Pinpoint the cell where the given text exists, returning its [X, Y] midpoint coordinate. 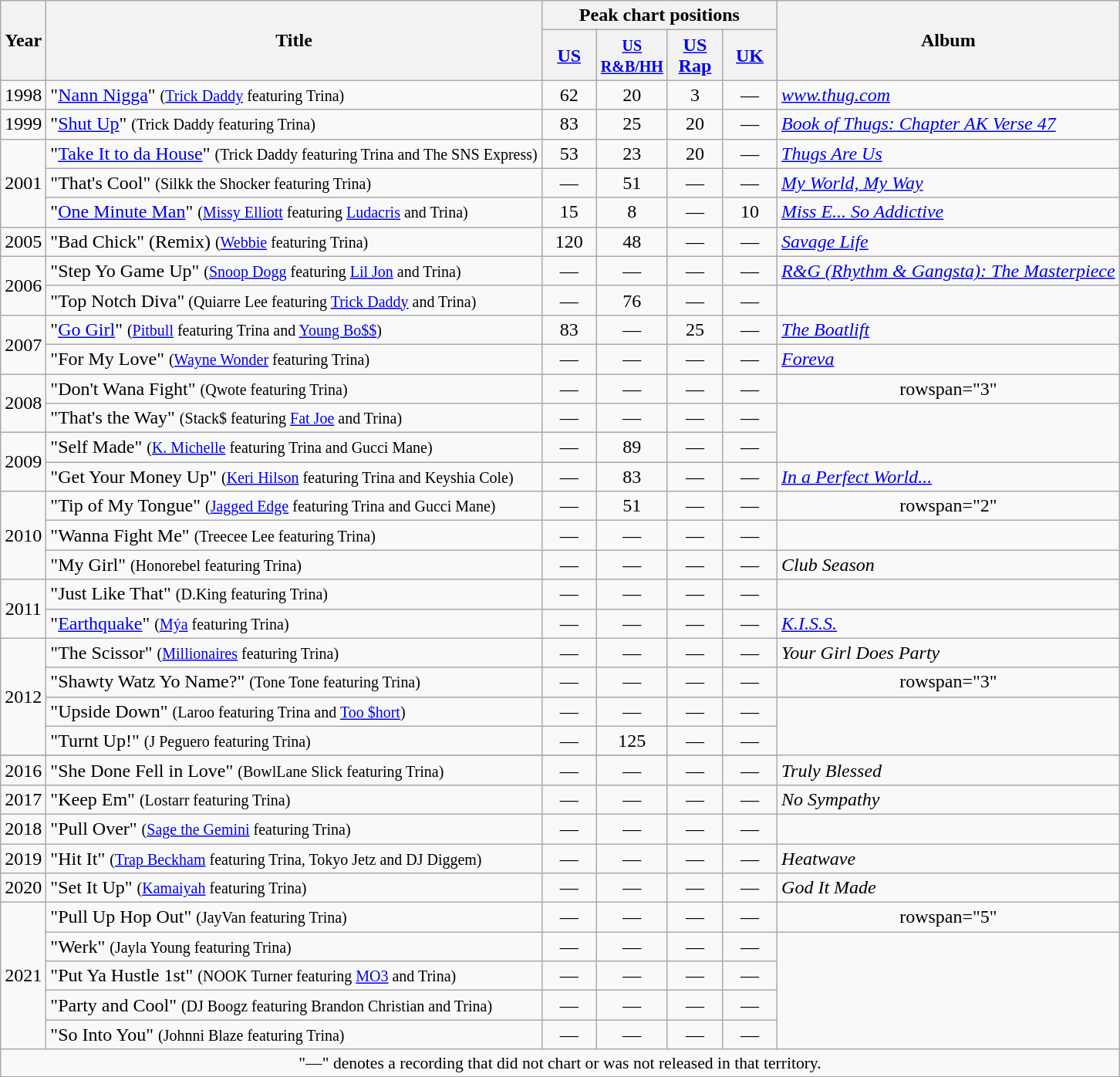
3 [694, 95]
"Werk" (Jayla Young featuring Trina) [294, 947]
US Rap [694, 56]
Foreva [949, 359]
2011 [23, 609]
"That's the Way" (Stack$ featuring Fat Joe and Trina) [294, 418]
"Pull Up Hop Out" (JayVan featuring Trina) [294, 917]
2005 [23, 241]
"Get Your Money Up" (Keri Hilson featuring Trina and Keyshia Cole) [294, 477]
"Earthquake" (Mýa featuring Trina) [294, 623]
No Sympathy [949, 799]
www.thug.com [949, 95]
2008 [23, 403]
2016 [23, 770]
The Boatlift [949, 329]
Year [23, 40]
2020 [23, 888]
8 [632, 212]
53 [569, 154]
"The Scissor" (Millionaires featuring Trina) [294, 653]
"Hit It" (Trap Beckham featuring Trina, Tokyo Jetz and DJ Diggem) [294, 859]
1998 [23, 95]
"Pull Over" (Sage the Gemini featuring Trina) [294, 829]
"Bad Chick" (Remix) (Webbie featuring Trina) [294, 241]
In a Perfect World... [949, 477]
"Keep Em" (Lostarr featuring Trina) [294, 799]
15 [569, 212]
"Go Girl" (Pitbull featuring Trina and Young Bo$$) [294, 329]
Title [294, 40]
"So Into You" (Johnni Blaze featuring Trina) [294, 1035]
76 [632, 300]
"One Minute Man" (Missy Elliott featuring Ludacris and Trina) [294, 212]
Album [949, 40]
Heatwave [949, 859]
Your Girl Does Party [949, 653]
"Shut Up" (Trick Daddy featuring Trina) [294, 124]
"For My Love" (Wayne Wonder featuring Trina) [294, 359]
2001 [23, 183]
120 [569, 241]
UK [750, 56]
"Turnt Up!" (J Peguero featuring Trina) [294, 741]
"Put Ya Hustle 1st" (NOOK Turner featuring MO3 and Trina) [294, 976]
rowspan="5" [949, 917]
Savage Life [949, 241]
2017 [23, 799]
"Top Notch Diva" (Quiarre Lee featuring Trick Daddy and Trina) [294, 300]
Book of Thugs: Chapter AK Verse 47 [949, 124]
"That's Cool" (Silkk the Shocker featuring Trina) [294, 183]
"Tip of My Tongue" (Jagged Edge featuring Trina and Gucci Mane) [294, 506]
"Wanna Fight Me" (Treecee Lee featuring Trina) [294, 535]
2021 [23, 976]
2019 [23, 859]
USR&B/HH [632, 56]
Truly Blessed [949, 770]
2006 [23, 285]
"She Done Fell in Love" (BowlLane Slick featuring Trina) [294, 770]
2009 [23, 462]
My World, My Way [949, 183]
R&G (Rhythm & Gangsta): The Masterpiece [949, 271]
10 [750, 212]
"Party and Cool" (DJ Boogz featuring Brandon Christian and Trina) [294, 1005]
2018 [23, 829]
"Nann Nigga" (Trick Daddy featuring Trina) [294, 95]
48 [632, 241]
"Don't Wana Fight" (Qwote featuring Trina) [294, 388]
US [569, 56]
"—" denotes a recording that did not chart or was not released in that territory. [560, 1063]
125 [632, 741]
89 [632, 447]
"Upside Down" (Laroo featuring Trina and Too $hort) [294, 711]
"Set It Up" (Kamaiyah featuring Trina) [294, 888]
rowspan="2" [949, 506]
2007 [23, 344]
23 [632, 154]
62 [569, 95]
Club Season [949, 565]
"Just Like That" (D.King featuring Trina) [294, 594]
2012 [23, 697]
"Step Yo Game Up" (Snoop Dogg featuring Lil Jon and Trina) [294, 271]
K.I.S.S. [949, 623]
Miss E... So Addictive [949, 212]
"My Girl" (Honorebel featuring Trina) [294, 565]
2010 [23, 535]
"Self Made" (K. Michelle featuring Trina and Gucci Mane) [294, 447]
God It Made [949, 888]
Thugs Are Us [949, 154]
"Shawty Watz Yo Name?" (Tone Tone featuring Trina) [294, 682]
"Take It to da House" (Trick Daddy featuring Trina and The SNS Express) [294, 154]
Peak chart positions [659, 15]
1999 [23, 124]
